Extract the [X, Y] coordinate from the center of the cell holding the provided text.  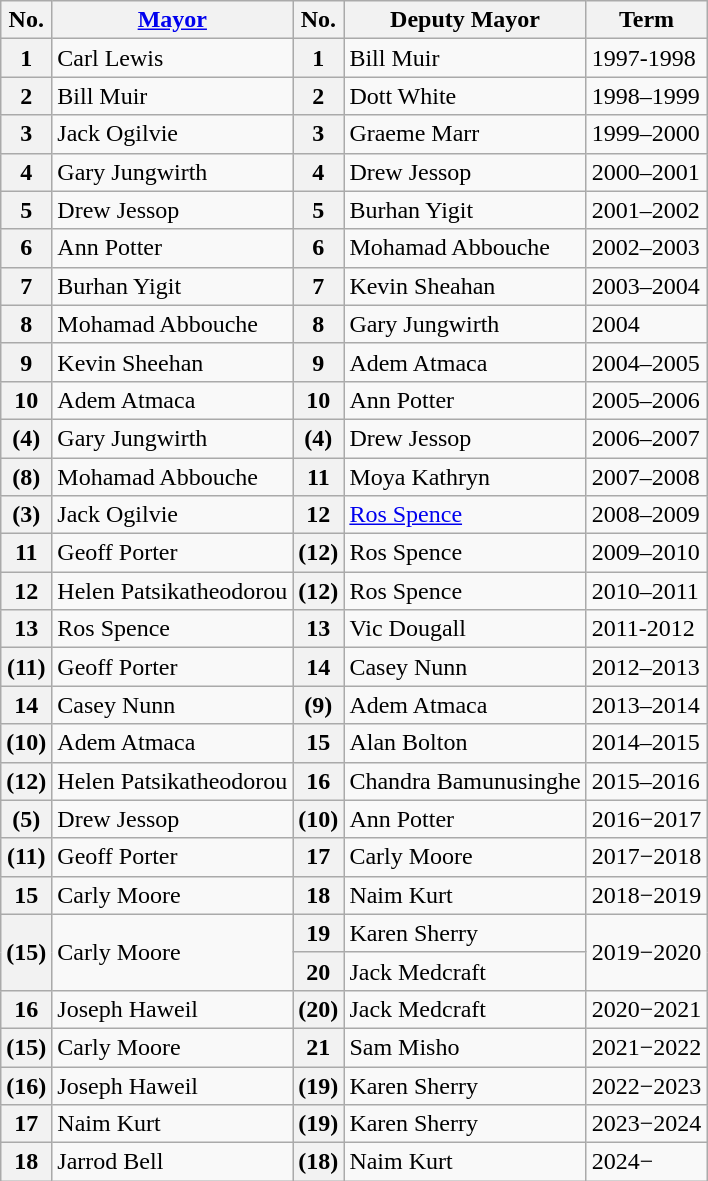
Mayor [172, 20]
2006–2007 [646, 438]
2009–2010 [646, 553]
2021−2022 [646, 1047]
Alan Bolton [465, 743]
(18) [318, 1162]
2023−2024 [646, 1124]
2012–2013 [646, 667]
2019−2020 [646, 952]
1997-1998 [646, 58]
20 [318, 971]
Dott White [465, 96]
1999–2000 [646, 134]
2004 [646, 324]
(5) [26, 819]
(3) [26, 515]
1998–1999 [646, 96]
2007–2008 [646, 477]
2024− [646, 1162]
2002–2003 [646, 248]
2022−2023 [646, 1085]
Sam Misho [465, 1047]
(8) [26, 477]
2010–2011 [646, 591]
2013–2014 [646, 705]
2014–2015 [646, 743]
2005–2006 [646, 400]
Jarrod Bell [172, 1162]
2008–2009 [646, 515]
Term [646, 20]
Deputy Mayor [465, 20]
Moya Kathryn [465, 477]
2003–2004 [646, 286]
Carl Lewis [172, 58]
(20) [318, 1009]
(16) [26, 1085]
Kevin Sheehan [172, 362]
Kevin Sheahan [465, 286]
2018−2019 [646, 895]
Vic Dougall [465, 629]
2000–2001 [646, 172]
21 [318, 1047]
Chandra Bamunusinghe [465, 781]
2016−2017 [646, 819]
(9) [318, 705]
19 [318, 933]
2020−2021 [646, 1009]
2011-2012 [646, 629]
2004–2005 [646, 362]
2017−2018 [646, 857]
2001–2002 [646, 210]
Graeme Marr [465, 134]
2015–2016 [646, 781]
